Return the (X, Y) coordinate for the center point of the cell that contains the specified text.  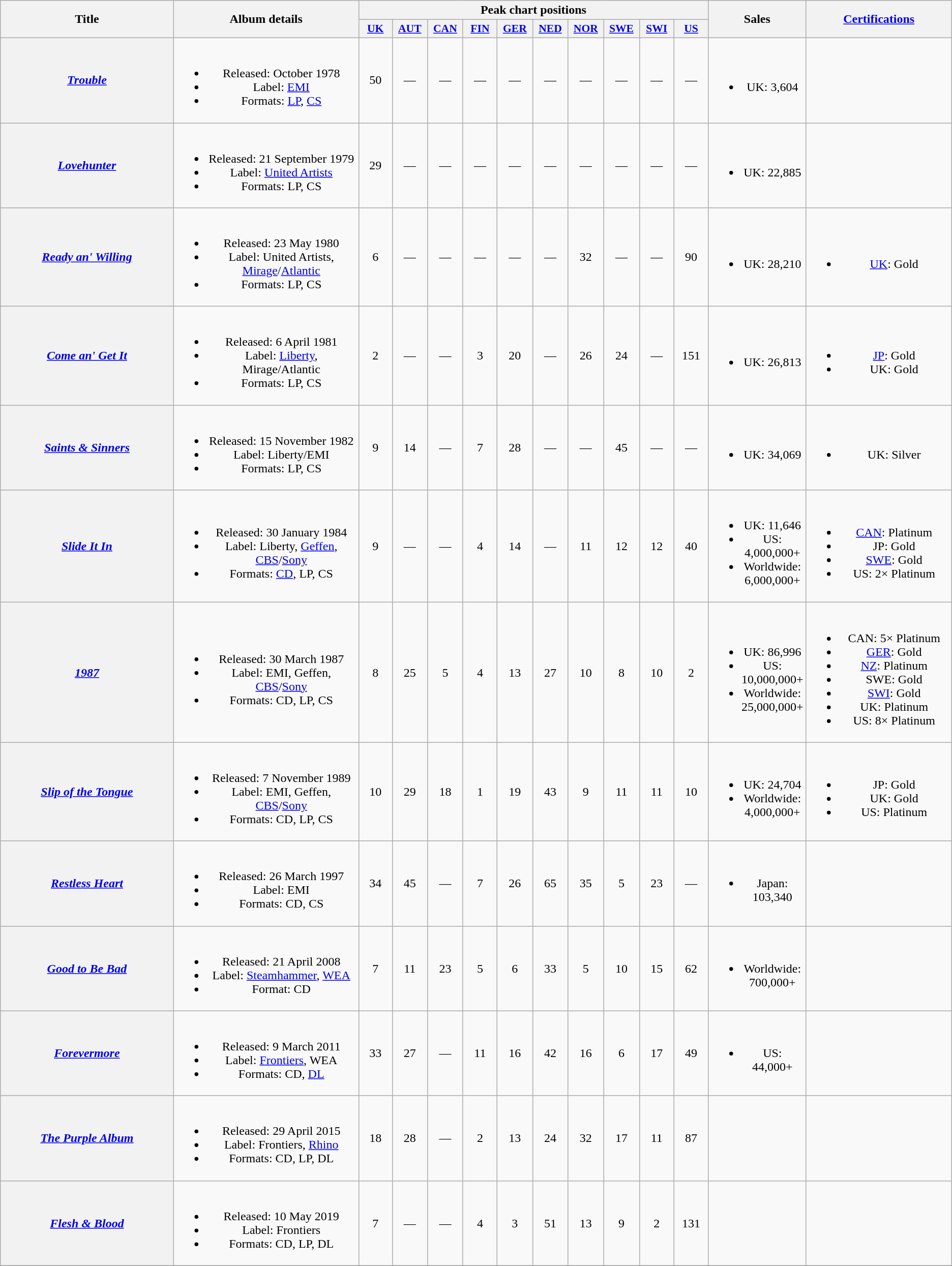
US: 44,000+ (758, 1053)
Sales (758, 19)
Released: 6 April 1981Label: Liberty, Mirage/AtlanticFormats: LP, CS (266, 356)
Peak chart positions (533, 10)
Come an' Get It (87, 356)
35 (586, 884)
Saints & Sinners (87, 447)
Released: 21 April 2008Label: Steamhammer, WEAFormat: CD (266, 968)
Slide It In (87, 546)
UK: Silver (879, 447)
Released: 23 May 1980Label: United Artists, Mirage/AtlanticFormats: LP, CS (266, 257)
1987 (87, 672)
UK: 26,813 (758, 356)
UK: 3,604 (758, 80)
Certifications (879, 19)
JP: GoldUK: GoldUS: Platinum (879, 792)
1 (480, 792)
50 (375, 80)
65 (550, 884)
US (691, 29)
AUT (410, 29)
UK: 11,646 US: 4,000,000+Worldwide: 6,000,000+ (758, 546)
Released: 30 March 1987Label: EMI, Geffen, CBS/SonyFormats: CD, LP, CS (266, 672)
CAN (445, 29)
51 (550, 1223)
Trouble (87, 80)
87 (691, 1138)
Album details (266, 19)
Japan: 103,340 (758, 884)
Released: 29 April 2015Label: Frontiers, RhinoFormats: CD, LP, DL (266, 1138)
62 (691, 968)
JP: GoldUK: Gold (879, 356)
Restless Heart (87, 884)
Released: 9 March 2011Label: Frontiers, WEAFormats: CD, DL (266, 1053)
19 (515, 792)
Good to Be Bad (87, 968)
Released: 21 September 1979Label: United ArtistsFormats: LP, CS (266, 166)
Released: 26 March 1997Label: EMIFormats: CD, CS (266, 884)
151 (691, 356)
NED (550, 29)
Released: 30 January 1984Label: Liberty, Geffen, CBS/SonyFormats: CD, LP, CS (266, 546)
CAN: 5× PlatinumGER: GoldNZ: PlatinumSWE: GoldSWI: GoldUK: PlatinumUS: 8× Platinum (879, 672)
CAN: PlatinumJP: GoldSWE: GoldUS: 2× Platinum (879, 546)
Slip of the Tongue (87, 792)
90 (691, 257)
40 (691, 546)
Lovehunter (87, 166)
20 (515, 356)
SWE (621, 29)
FIN (480, 29)
Released: October 1978Label: EMIFormats: LP, CS (266, 80)
Title (87, 19)
34 (375, 884)
Released: 7 November 1989Label: EMI, Geffen, CBS/SonyFormats: CD, LP, CS (266, 792)
GER (515, 29)
UK: 86,996 US: 10,000,000+Worldwide: 25,000,000+ (758, 672)
131 (691, 1223)
Released: 15 November 1982Label: Liberty/EMIFormats: LP, CS (266, 447)
UK: 22,885 (758, 166)
UK: Gold (879, 257)
Flesh & Blood (87, 1223)
43 (550, 792)
Forevermore (87, 1053)
UK: 28,210 (758, 257)
The Purple Album (87, 1138)
15 (657, 968)
49 (691, 1053)
Released: 10 May 2019Label: FrontiersFormats: CD, LP, DL (266, 1223)
Worldwide: 700,000+ (758, 968)
Ready an' Willing (87, 257)
UK (375, 29)
NOR (586, 29)
SWI (657, 29)
42 (550, 1053)
UK: 24,704 Worldwide: 4,000,000+ (758, 792)
25 (410, 672)
UK: 34,069 (758, 447)
